Return the [X, Y] coordinate for the center point of the cell that contains the specified text.  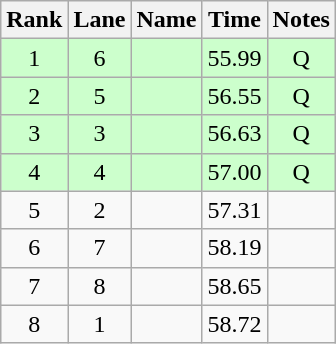
Name [166, 20]
58.65 [234, 286]
Lane [100, 20]
55.99 [234, 58]
57.00 [234, 172]
58.19 [234, 248]
56.63 [234, 134]
57.31 [234, 210]
56.55 [234, 96]
58.72 [234, 324]
Rank [34, 20]
Time [234, 20]
Notes [301, 20]
